Locate the cell with the specified text and output its [X, Y] center coordinate. 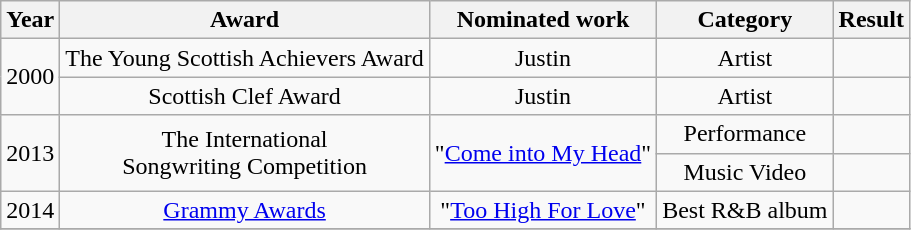
The InternationalSongwriting Competition [245, 153]
2000 [30, 77]
Nominated work [542, 20]
Scottish Clef Award [245, 96]
Category [745, 20]
Best R&B album [745, 210]
Award [245, 20]
Grammy Awards [245, 210]
Music Video [745, 172]
2014 [30, 210]
"Too High For Love" [542, 210]
"Come into My Head" [542, 153]
Year [30, 20]
Result [871, 20]
2013 [30, 153]
Performance [745, 134]
The Young Scottish Achievers Award [245, 58]
